Return [X, Y] of the center of cell containing provided text 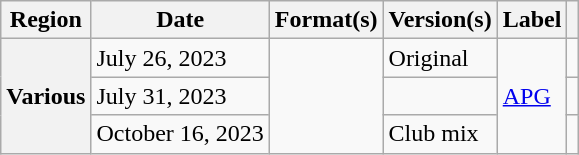
Various [46, 96]
July 26, 2023 [180, 58]
Region [46, 20]
Version(s) [440, 20]
Format(s) [326, 20]
October 16, 2023 [180, 134]
APG [532, 96]
Label [532, 20]
Date [180, 20]
July 31, 2023 [180, 96]
Club mix [440, 134]
Original [440, 58]
